Detect which cell encompasses the target text, then output its (X, Y) center coordinate. 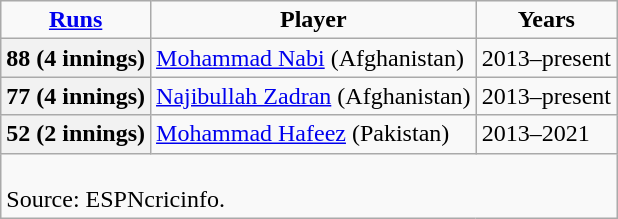
52 (2 innings) (76, 134)
Runs (76, 20)
Player (314, 20)
Source: ESPNcricinfo. (309, 186)
Najibullah Zadran (Afghanistan) (314, 96)
88 (4 innings) (76, 58)
Mohammad Nabi (Afghanistan) (314, 58)
2013–2021 (546, 134)
Mohammad Hafeez (Pakistan) (314, 134)
Years (546, 20)
77 (4 innings) (76, 96)
